Identify which cell holds the provided text, then report its (x, y) central coordinate. 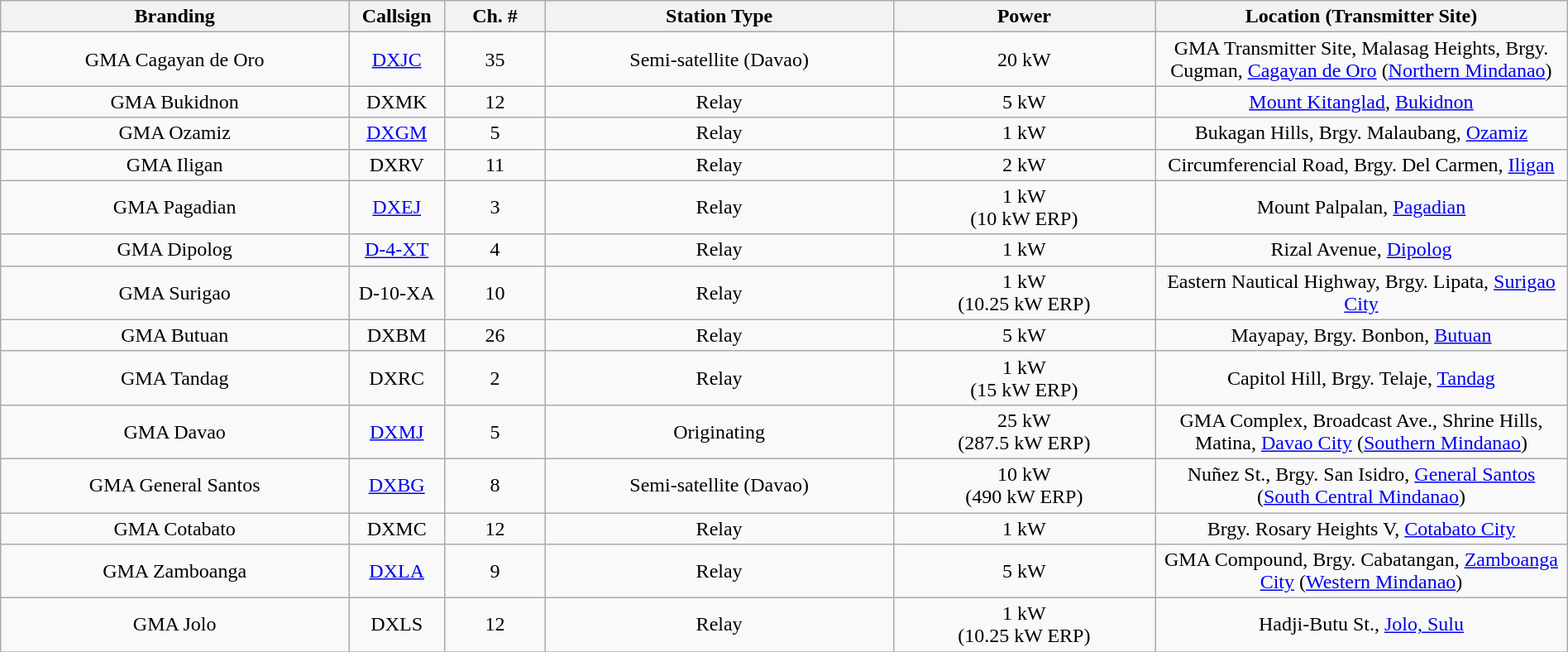
DXMJ (397, 432)
D-4-XT (397, 250)
Rizal Avenue, Dipolog (1361, 250)
10 kW (490 kW ERP) (1024, 485)
GMA Iligan (175, 165)
4 (495, 250)
Capitol Hill, Brgy. Telaje, Tandag (1361, 377)
D-10-XA (397, 293)
DXGM (397, 133)
26 (495, 335)
GMA General Santos (175, 485)
Ch. # (495, 17)
8 (495, 485)
Hadji-Butu St., Jolo, Sulu (1361, 626)
GMA Compound, Brgy. Cabatangan, Zamboanga City (Western Mindanao) (1361, 571)
GMA Surigao (175, 293)
Brgy. Rosary Heights V, Cotabato City (1361, 529)
GMA Davao (175, 432)
Station Type (719, 17)
DXMC (397, 529)
Mount Palpalan, Pagadian (1361, 207)
GMA Bukidnon (175, 102)
10 (495, 293)
GMA Cagayan de Oro (175, 60)
GMA Tandag (175, 377)
DXEJ (397, 207)
20 kW (1024, 60)
2 kW (1024, 165)
GMA Zamboanga (175, 571)
GMA Transmitter Site, Malasag Heights, Brgy. Cugman, Cagayan de Oro (Northern Mindanao) (1361, 60)
Mayapay, Brgy. Bonbon, Butuan (1361, 335)
GMA Dipolog (175, 250)
DXMK (397, 102)
Eastern Nautical Highway, Brgy. Lipata, Surigao City (1361, 293)
1 kW (10 kW ERP) (1024, 207)
Mount Kitanglad, Bukidnon (1361, 102)
GMA Butuan (175, 335)
1 kW (15 kW ERP) (1024, 377)
DXLS (397, 626)
DXRC (397, 377)
GMA Cotabato (175, 529)
GMA Complex, Broadcast Ave., Shrine Hills, Matina, Davao City (Southern Mindanao) (1361, 432)
Nuñez St., Brgy. San Isidro, General Santos (South Central Mindanao) (1361, 485)
Power (1024, 17)
Branding (175, 17)
35 (495, 60)
GMA Jolo (175, 626)
11 (495, 165)
Bukagan Hills, Brgy. Malaubang, Ozamiz (1361, 133)
DXBM (397, 335)
DXBG (397, 485)
DXJC (397, 60)
GMA Pagadian (175, 207)
Circumferencial Road, Brgy. Del Carmen, Iligan (1361, 165)
Originating (719, 432)
25 kW (287.5 kW ERP) (1024, 432)
Callsign (397, 17)
2 (495, 377)
GMA Ozamiz (175, 133)
3 (495, 207)
Location (Transmitter Site) (1361, 17)
DXRV (397, 165)
9 (495, 571)
DXLA (397, 571)
